Locate the cell with the specified text and output its [X, Y] center coordinate. 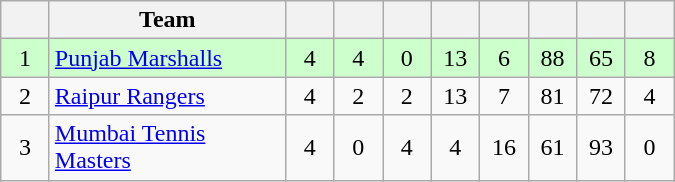
81 [552, 96]
61 [552, 148]
Mumbai Tennis Masters [167, 148]
72 [602, 96]
Team [167, 20]
1 [26, 58]
88 [552, 58]
93 [602, 148]
65 [602, 58]
6 [504, 58]
3 [26, 148]
Raipur Rangers [167, 96]
16 [504, 148]
8 [650, 58]
7 [504, 96]
Punjab Marshalls [167, 58]
